Return the [x, y] coordinate for the center point of the cell that contains the specified text.  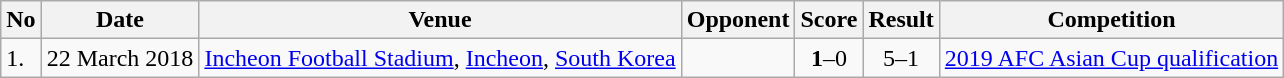
2019 AFC Asian Cup qualification [1111, 58]
Result [901, 20]
Incheon Football Stadium, Incheon, South Korea [440, 58]
Opponent [738, 20]
1. [21, 58]
Date [120, 20]
Venue [440, 20]
Competition [1111, 20]
No [21, 20]
1–0 [829, 58]
Score [829, 20]
22 March 2018 [120, 58]
5–1 [901, 58]
